Locate the cell with the specified text and output its (x, y) center coordinate. 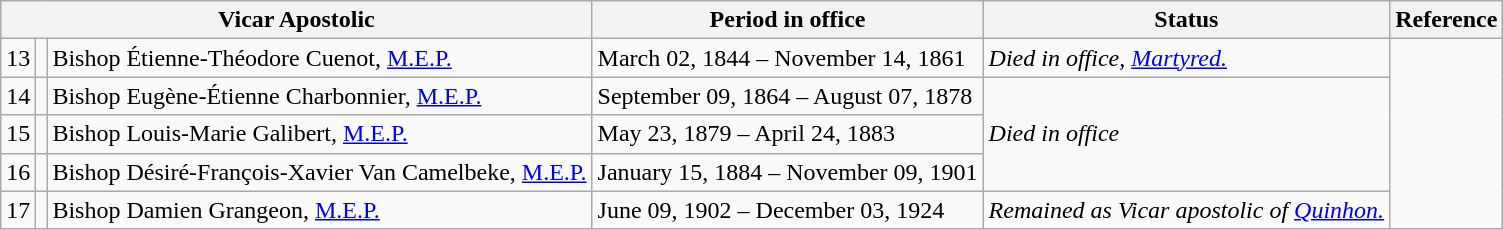
13 (18, 58)
Period in office (788, 20)
Status (1186, 20)
Bishop Damien Grangeon, M.E.P. (320, 210)
15 (18, 134)
September 09, 1864 – August 07, 1878 (788, 96)
Bishop Eugène-Étienne Charbonnier, M.E.P. (320, 96)
March 02, 1844 – November 14, 1861 (788, 58)
Bishop Étienne-Théodore Cuenot, M.E.P. (320, 58)
Vicar Apostolic (296, 20)
14 (18, 96)
Died in office (1186, 134)
17 (18, 210)
Bishop Louis-Marie Galibert, M.E.P. (320, 134)
Died in office, Martyred. (1186, 58)
Reference (1446, 20)
June 09, 1902 – December 03, 1924 (788, 210)
January 15, 1884 – November 09, 1901 (788, 172)
Bishop Désiré-François-Xavier Van Camelbeke, M.E.P. (320, 172)
May 23, 1879 – April 24, 1883 (788, 134)
16 (18, 172)
Remained as Vicar apostolic of Quinhon. (1186, 210)
